Capture the cell that displays the provided text and extract its [X, Y] central coordinate. 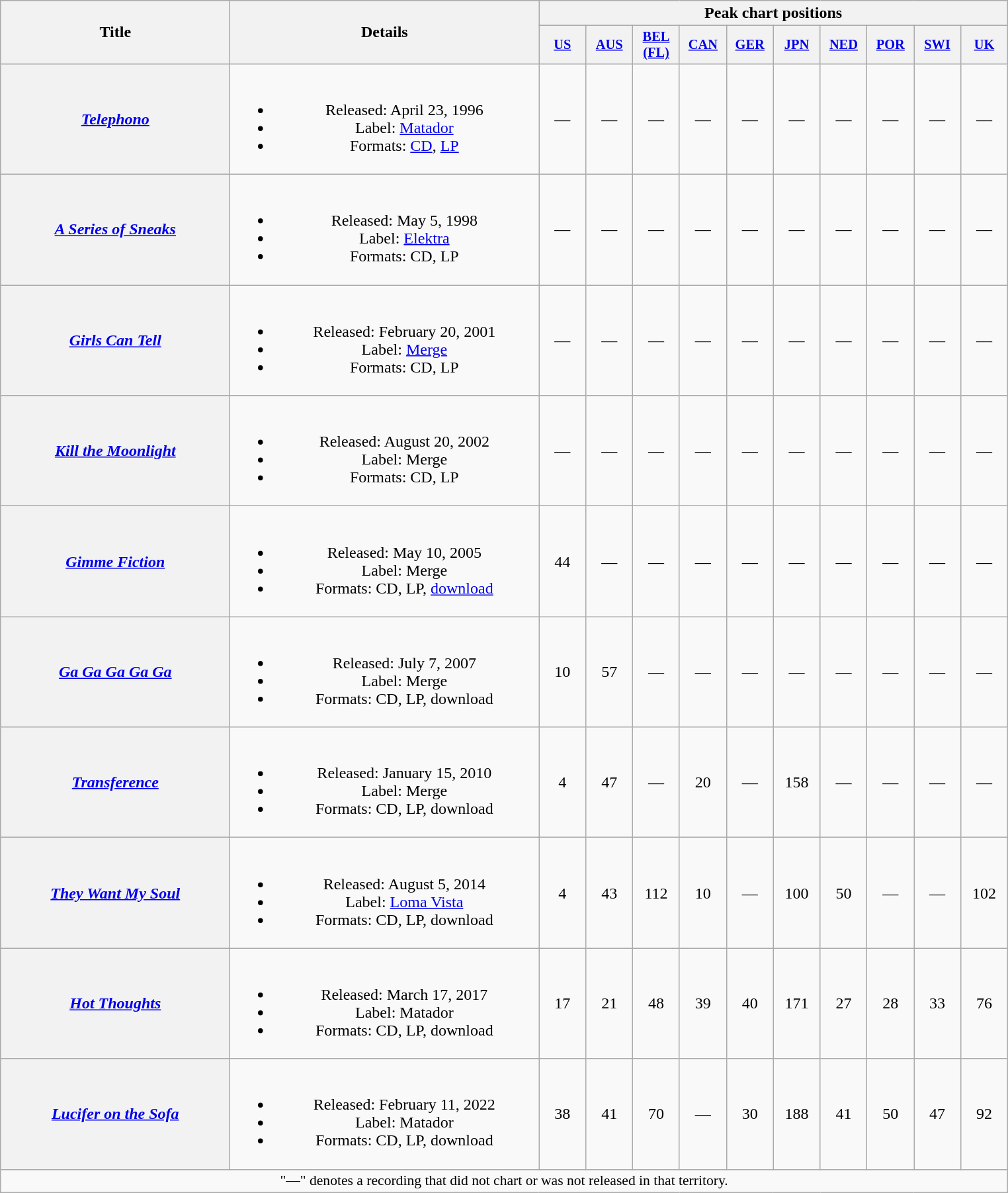
Girls Can Tell [115, 340]
BEL(FL) [656, 45]
AUS [610, 45]
They Want My Soul [115, 893]
POR [890, 45]
A Series of Sneaks [115, 230]
20 [702, 782]
38 [562, 1114]
70 [656, 1114]
Details [385, 32]
"—" denotes a recording that did not chart or was not released in that territory. [504, 1181]
48 [656, 1003]
43 [610, 893]
30 [750, 1114]
188 [796, 1114]
Telephono [115, 119]
Released: April 23, 1996Label: MatadorFormats: CD, LP [385, 119]
44 [562, 561]
39 [702, 1003]
Peak chart positions [774, 13]
JPN [796, 45]
27 [844, 1003]
Released: May 10, 2005Label: MergeFormats: CD, LP, download [385, 561]
Transference [115, 782]
Released: July 7, 2007Label: MergeFormats: CD, LP, download [385, 672]
Released: May 5, 1998Label: ElektraFormats: CD, LP [385, 230]
112 [656, 893]
Kill the Moonlight [115, 451]
NED [844, 45]
Released: February 20, 2001Label: MergeFormats: CD, LP [385, 340]
21 [610, 1003]
Gimme Fiction [115, 561]
28 [890, 1003]
92 [984, 1114]
100 [796, 893]
Released: August 5, 2014Label: Loma VistaFormats: CD, LP, download [385, 893]
158 [796, 782]
UK [984, 45]
171 [796, 1003]
Released: January 15, 2010Label: MergeFormats: CD, LP, download [385, 782]
Released: March 17, 2017Label: MatadorFormats: CD, LP, download [385, 1003]
Ga Ga Ga Ga Ga [115, 672]
Hot Thoughts [115, 1003]
SWI [938, 45]
40 [750, 1003]
57 [610, 672]
102 [984, 893]
17 [562, 1003]
Lucifer on the Sofa [115, 1114]
33 [938, 1003]
US [562, 45]
Released: February 11, 2022Label: MatadorFormats: CD, LP, download [385, 1114]
CAN [702, 45]
Released: August 20, 2002Label: MergeFormats: CD, LP [385, 451]
76 [984, 1003]
Title [115, 32]
GER [750, 45]
